Return the [X, Y] coordinate for the center point of the cell that contains the specified text.  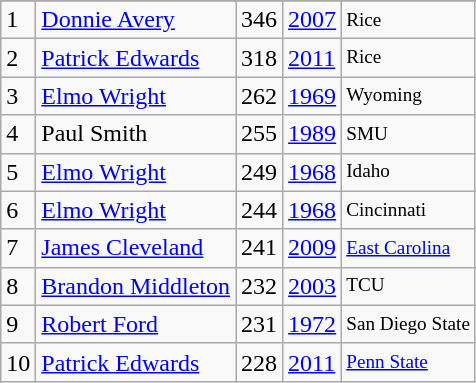
9 [18, 324]
2009 [312, 248]
228 [260, 362]
Brandon Middleton [136, 286]
TCU [408, 286]
James Cleveland [136, 248]
244 [260, 210]
1969 [312, 96]
1989 [312, 134]
1 [18, 20]
231 [260, 324]
346 [260, 20]
Cincinnati [408, 210]
Robert Ford [136, 324]
1972 [312, 324]
6 [18, 210]
262 [260, 96]
249 [260, 172]
2007 [312, 20]
Donnie Avery [136, 20]
232 [260, 286]
255 [260, 134]
2003 [312, 286]
4 [18, 134]
10 [18, 362]
Wyoming [408, 96]
318 [260, 58]
241 [260, 248]
Idaho [408, 172]
3 [18, 96]
San Diego State [408, 324]
2 [18, 58]
7 [18, 248]
5 [18, 172]
SMU [408, 134]
Penn State [408, 362]
East Carolina [408, 248]
Paul Smith [136, 134]
8 [18, 286]
